Pinpoint the cell where the given text exists, returning its [X, Y] midpoint coordinate. 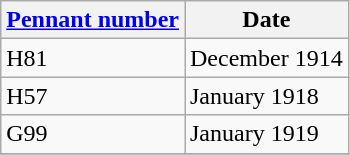
H57 [93, 96]
December 1914 [266, 58]
G99 [93, 134]
January 1918 [266, 96]
Pennant number [93, 20]
H81 [93, 58]
January 1919 [266, 134]
Date [266, 20]
